Capture the cell that displays the provided text and extract its (X, Y) central coordinate. 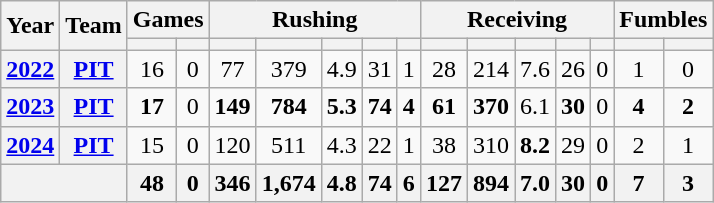
77 (232, 69)
346 (232, 183)
7 (639, 183)
4.9 (342, 69)
48 (152, 183)
29 (574, 145)
7.6 (534, 69)
Games (168, 20)
17 (152, 107)
3 (688, 183)
26 (574, 69)
2022 (30, 69)
Rushing (314, 20)
5.3 (342, 107)
15 (152, 145)
511 (288, 145)
Team (94, 26)
4.3 (342, 145)
127 (444, 183)
6.1 (534, 107)
Year (30, 26)
894 (490, 183)
4.8 (342, 183)
Receiving (516, 20)
31 (380, 69)
6 (408, 183)
16 (152, 69)
149 (232, 107)
8.2 (534, 145)
120 (232, 145)
61 (444, 107)
310 (490, 145)
2023 (30, 107)
28 (444, 69)
Fumbles (664, 20)
379 (288, 69)
784 (288, 107)
2024 (30, 145)
38 (444, 145)
214 (490, 69)
7.0 (534, 183)
1,674 (288, 183)
22 (380, 145)
370 (490, 107)
